Output the (x, y) coordinate of the center of the cell containing the given text.  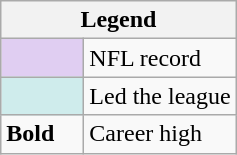
Legend (118, 20)
NFL record (160, 58)
Career high (160, 134)
Led the league (160, 96)
Bold (42, 134)
